Capture the cell that displays the provided text and extract its [X, Y] central coordinate. 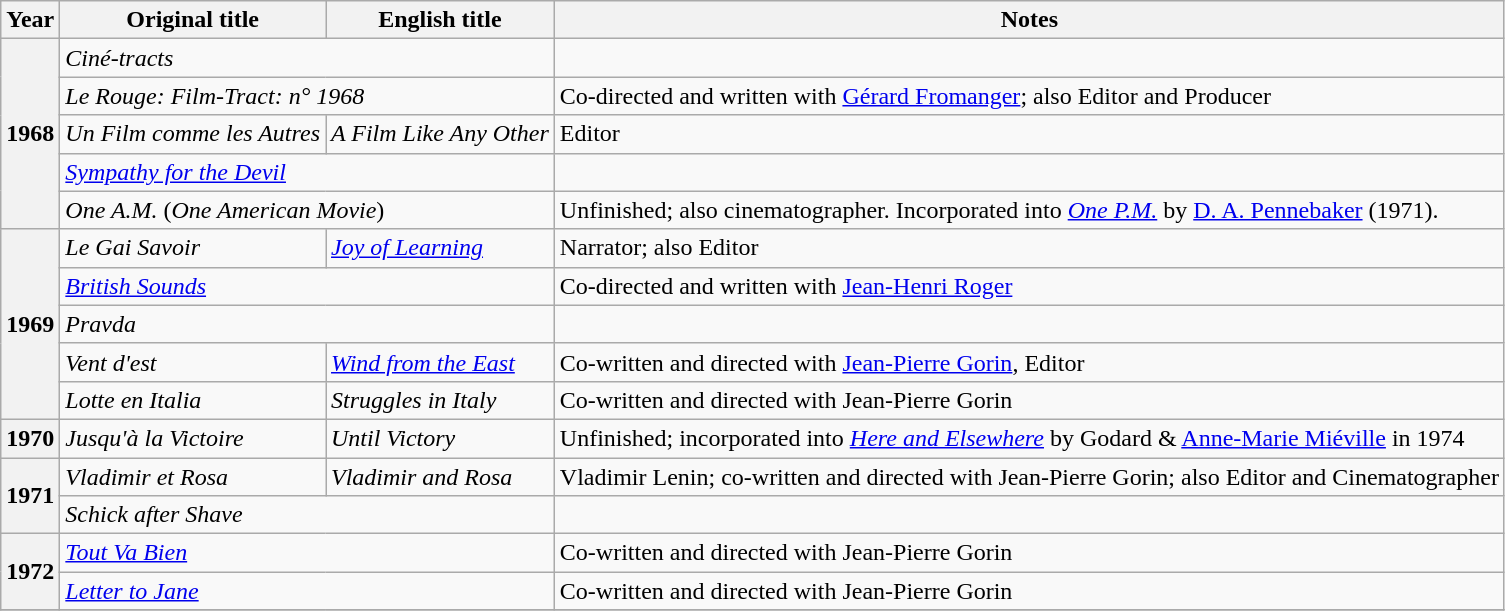
Ciné-tracts [308, 58]
Lotte en Italia [193, 400]
Joy of Learning [440, 248]
Le Gai Savoir [193, 248]
English title [440, 20]
British Sounds [308, 286]
1968 [30, 134]
Co-directed and written with Gérard Fromanger; also Editor and Producer [1029, 96]
Un Film comme les Autres [193, 134]
Editor [1029, 134]
Unfinished; incorporated into Here and Elsewhere by Godard & Anne-Marie Miéville in 1974 [1029, 438]
Tout Va Bien [308, 553]
Letter to Jane [308, 591]
A Film Like Any Other [440, 134]
Vladimir and Rosa [440, 477]
Co-directed and written with Jean-Henri Roger [1029, 286]
Jusqu'à la Victoire [193, 438]
Vent d'est [193, 362]
1970 [30, 438]
1969 [30, 324]
1972 [30, 572]
Le Rouge: Film-Tract: n° 1968 [308, 96]
Struggles in Italy [440, 400]
Unfinished; also cinematographer. Incorporated into One P.M. by D. A. Pennebaker (1971). [1029, 210]
Original title [193, 20]
Schick after Shave [308, 515]
1971 [30, 496]
Vladimir Lenin; co-written and directed with Jean-Pierre Gorin; also Editor and Cinematographer [1029, 477]
Pravda [308, 324]
Narrator; also Editor [1029, 248]
Until Victory [440, 438]
One A.M. (One American Movie) [308, 210]
Vladimir et Rosa [193, 477]
Co-written and directed with Jean-Pierre Gorin, Editor [1029, 362]
Wind from the East [440, 362]
Sympathy for the Devil [308, 172]
Notes [1029, 20]
Year [30, 20]
